Output the [x, y] coordinate of the center of the cell containing the given text.  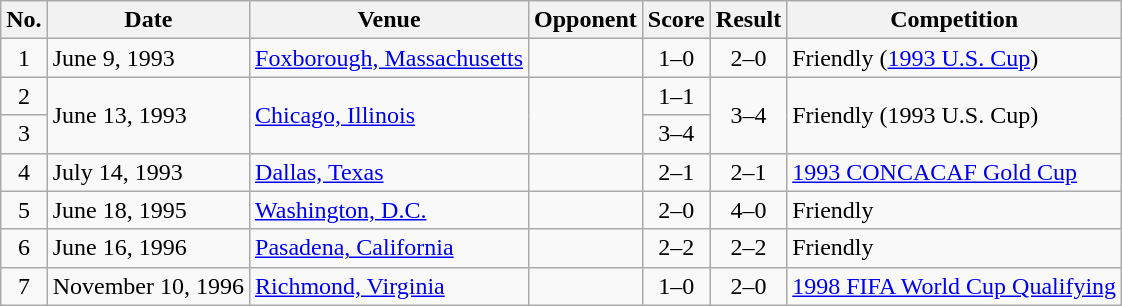
November 10, 1996 [148, 286]
Foxborough, Massachusetts [390, 58]
4 [24, 172]
Opponent [586, 20]
Dallas, Texas [390, 172]
1–1 [676, 96]
1998 FIFA World Cup Qualifying [954, 286]
7 [24, 286]
Richmond, Virginia [390, 286]
Competition [954, 20]
June 13, 1993 [148, 115]
Result [748, 20]
Score [676, 20]
4–0 [748, 210]
Pasadena, California [390, 248]
June 18, 1995 [148, 210]
July 14, 1993 [148, 172]
3 [24, 134]
June 9, 1993 [148, 58]
No. [24, 20]
June 16, 1996 [148, 248]
Venue [390, 20]
2 [24, 96]
1993 CONCACAF Gold Cup [954, 172]
5 [24, 210]
6 [24, 248]
Date [148, 20]
1 [24, 58]
Washington, D.C. [390, 210]
Chicago, Illinois [390, 115]
